For the text-containing cell, return its midpoint in [X, Y] coordinate format. 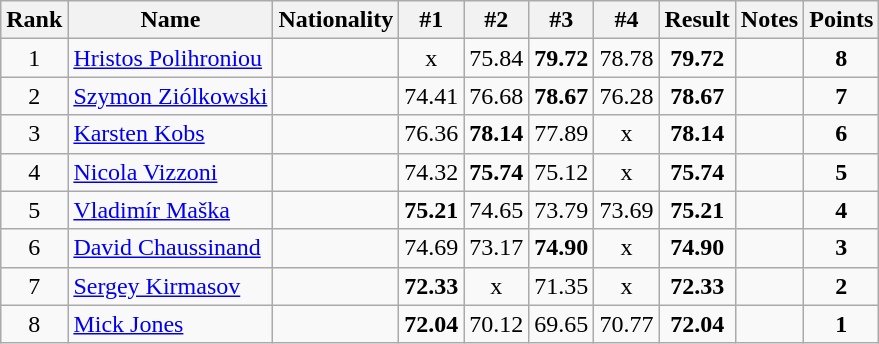
78.78 [626, 58]
77.89 [562, 134]
Points [842, 20]
70.77 [626, 324]
Vladimír Maška [170, 210]
74.69 [432, 248]
75.12 [562, 172]
70.12 [496, 324]
Rank [34, 20]
75.84 [496, 58]
Name [170, 20]
#2 [496, 20]
Szymon Ziólkowski [170, 96]
73.17 [496, 248]
76.28 [626, 96]
Mick Jones [170, 324]
73.79 [562, 210]
David Chaussinand [170, 248]
Result [697, 20]
73.69 [626, 210]
Hristos Polihroniou [170, 58]
74.65 [496, 210]
#4 [626, 20]
Nicola Vizzoni [170, 172]
Sergey Kirmasov [170, 286]
74.41 [432, 96]
Nationality [336, 20]
74.32 [432, 172]
76.36 [432, 134]
#3 [562, 20]
71.35 [562, 286]
Karsten Kobs [170, 134]
#1 [432, 20]
Notes [769, 20]
76.68 [496, 96]
69.65 [562, 324]
